Search for the cell housing the specified text and yield its [x, y] center coordinate. 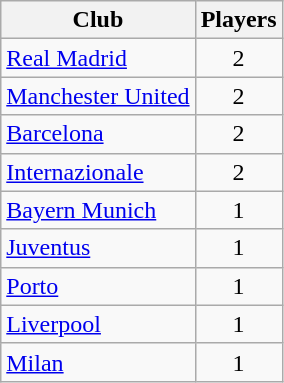
Real Madrid [98, 58]
Players [238, 20]
Porto [98, 286]
Internazionale [98, 172]
Liverpool [98, 324]
Manchester United [98, 96]
Juventus [98, 248]
Bayern Munich [98, 210]
Milan [98, 362]
Club [98, 20]
Barcelona [98, 134]
